Provide the [X, Y] coordinate of the cell's center where the given text is located.  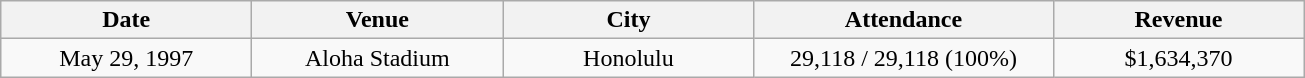
Venue [378, 20]
Honolulu [628, 58]
Revenue [1178, 20]
Date [126, 20]
May 29, 1997 [126, 58]
City [628, 20]
Aloha Stadium [378, 58]
Attendance [904, 20]
$1,634,370 [1178, 58]
29,118 / 29,118 (100%) [904, 58]
